Determine the (X, Y) coordinate at the center of the cell enclosing the given text.  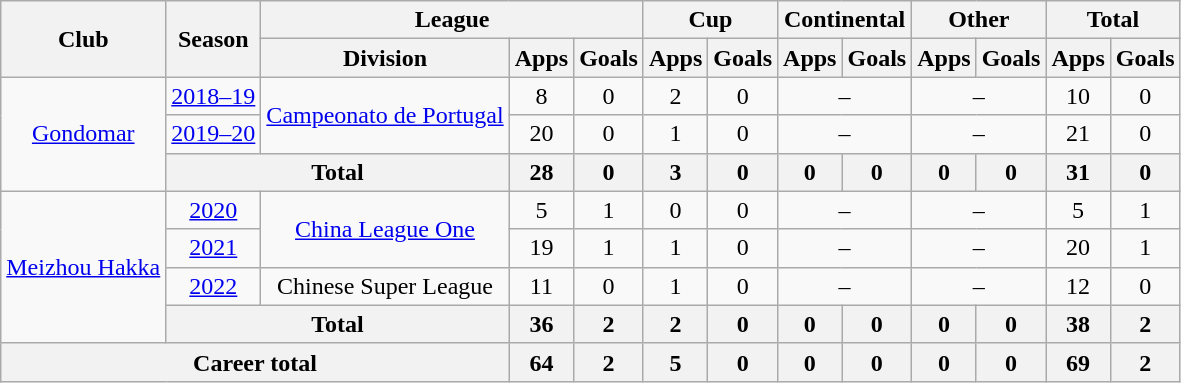
League (452, 20)
19 (541, 248)
Club (84, 39)
Division (385, 58)
Season (214, 39)
Career total (255, 362)
Campeonato de Portugal (385, 115)
China League One (385, 229)
2018–19 (214, 96)
2020 (214, 210)
38 (1078, 324)
12 (1078, 286)
Gondomar (84, 134)
31 (1078, 172)
2021 (214, 248)
Cup (710, 20)
Meizhou Hakka (84, 267)
10 (1078, 96)
Other (979, 20)
21 (1078, 134)
11 (541, 286)
36 (541, 324)
Continental (845, 20)
69 (1078, 362)
8 (541, 96)
2019–20 (214, 134)
3 (675, 172)
28 (541, 172)
64 (541, 362)
2022 (214, 286)
Chinese Super League (385, 286)
